Return [X, Y] of the center of cell containing provided text 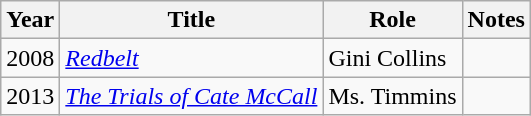
Title [192, 20]
Year [30, 20]
Gini Collins [392, 58]
Ms. Timmins [392, 96]
2008 [30, 58]
Role [392, 20]
Notes [496, 20]
Redbelt [192, 58]
2013 [30, 96]
The Trials of Cate McCall [192, 96]
